Pinpoint the cell where the given text exists, returning its [X, Y] midpoint coordinate. 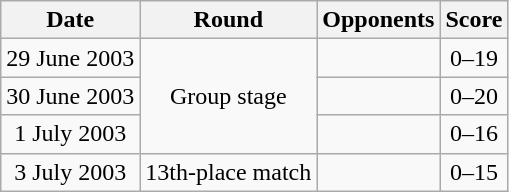
0–15 [474, 172]
13th-place match [228, 172]
0–16 [474, 134]
Score [474, 20]
0–19 [474, 58]
Opponents [378, 20]
0–20 [474, 96]
1 July 2003 [70, 134]
30 June 2003 [70, 96]
Round [228, 20]
Group stage [228, 96]
Date [70, 20]
3 July 2003 [70, 172]
29 June 2003 [70, 58]
